Return the (x, y) coordinate for the center point of the cell that contains the specified text.  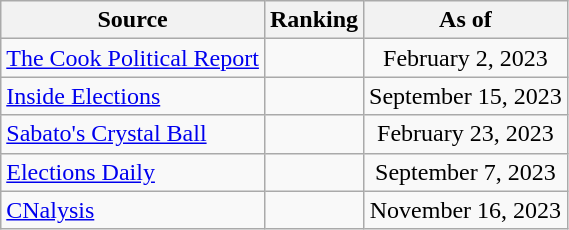
CNalysis (133, 210)
February 2, 2023 (466, 58)
February 23, 2023 (466, 134)
Inside Elections (133, 96)
November 16, 2023 (466, 210)
Ranking (314, 20)
Sabato's Crystal Ball (133, 134)
September 7, 2023 (466, 172)
Elections Daily (133, 172)
Source (133, 20)
As of (466, 20)
The Cook Political Report (133, 58)
September 15, 2023 (466, 96)
